Return (X, Y) of the center of cell containing provided text 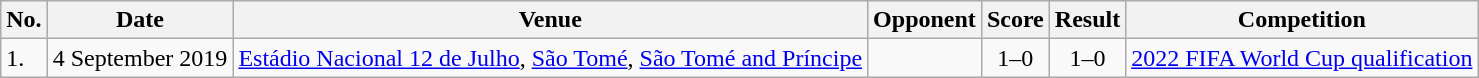
Opponent (925, 20)
Score (1015, 20)
4 September 2019 (140, 58)
Estádio Nacional 12 de Julho, São Tomé, São Tomé and Príncipe (550, 58)
1. (24, 58)
Result (1087, 20)
2022 FIFA World Cup qualification (1302, 58)
Venue (550, 20)
Competition (1302, 20)
No. (24, 20)
Date (140, 20)
